Find where the given text appears and provide that cell's center as [x, y] coordinate. 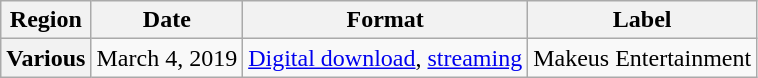
Region [46, 20]
March 4, 2019 [167, 58]
Digital download, streaming [386, 58]
Date [167, 20]
Various [46, 58]
Label [642, 20]
Makeus Entertainment [642, 58]
Format [386, 20]
